Scan for the cell matching the given text and deliver its (X, Y) coordinate at center. 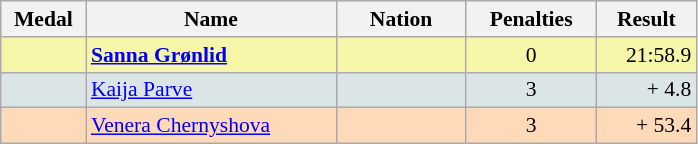
Venera Chernyshova (211, 126)
Nation (401, 19)
+ 4.8 (646, 90)
21:58.9 (646, 55)
Sanna Grønlid (211, 55)
0 (531, 55)
Result (646, 19)
Kaija Parve (211, 90)
Penalties (531, 19)
Name (211, 19)
+ 53.4 (646, 126)
Medal (44, 19)
